Output the (x, y) coordinate of the center of the cell containing the given text.  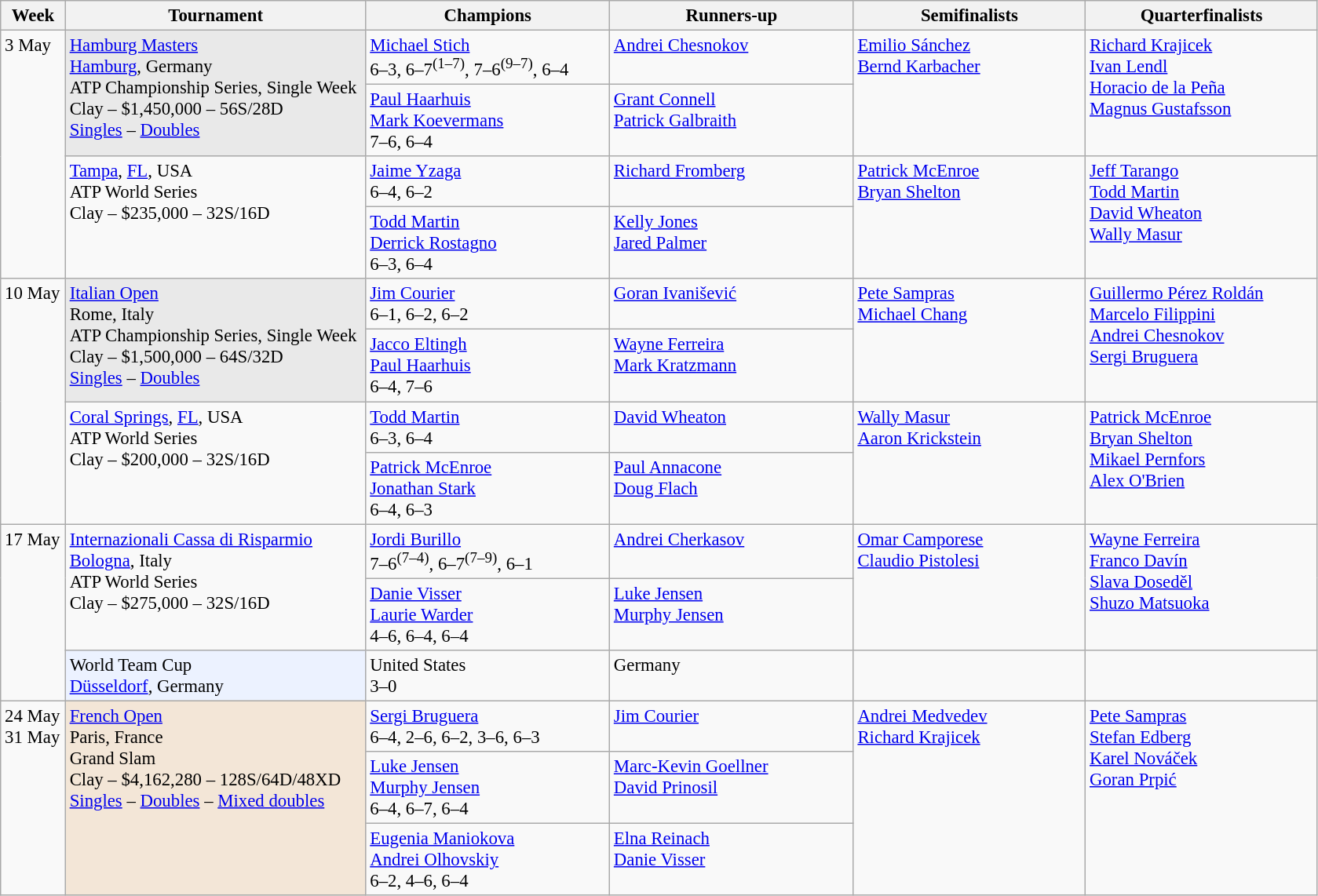
17 May (33, 612)
Jim Courier 6–1, 6–2, 6–2 (488, 304)
Jaime Yzaga 6–4, 6–2 (488, 182)
Sergi Bruguera6–4, 2–6, 6–2, 3–6, 6–3 (488, 727)
Guillermo Pérez Roldán Marcelo Filippini Andrei Chesnokov Sergi Bruguera (1202, 341)
Todd Martin 6–3, 6–4 (488, 427)
Danie Visser Laurie Warder 4–6, 6–4, 6–4 (488, 614)
Tournament (215, 16)
Pete Sampras Michael Chang (969, 341)
Tampa, FL, USAATP World SeriesClay – $235,000 – 32S/16D (215, 217)
Patrick McEnroe Bryan Shelton (969, 217)
Semifinalists (969, 16)
Jeff Tarango Todd Martin David Wheaton Wally Masur (1202, 217)
10 May (33, 402)
Andrei Cherkasov (732, 551)
Hamburg MastersHamburg, GermanyATP Championship Series, Single WeekClay – $1,450,000 – 56S/28D Singles – Doubles (215, 94)
Quarterfinalists (1202, 16)
Richard Krajicek Ivan Lendl Horacio de la Peña Magnus Gustafsson (1202, 94)
Runners-up (732, 16)
Jacco Eltingh Paul Haarhuis 6–4, 7–6 (488, 366)
Pete Sampras Stefan Edberg Karel Nováček Goran Prpić (1202, 798)
Michael Stich 6–3, 6–7(1–7), 7–6(9–7), 6–4 (488, 58)
David Wheaton (732, 427)
Wally Masur Aaron Krickstein (969, 463)
Germany (732, 676)
Wayne Ferreira Mark Kratzmann (732, 366)
Coral Springs, FL, USAATP World SeriesClay – $200,000 – 32S/16D (215, 463)
3 May (33, 155)
Paul Haarhuis Mark Koevermans 7–6, 6–4 (488, 121)
French Open Paris, FranceGrand SlamClay – $4,162,280 – 128S/64D/48XD Singles – Doubles – Mixed doubles (215, 798)
Emilio Sánchez Bernd Karbacher (969, 94)
Jim Courier (732, 727)
Andrei Chesnokov (732, 58)
Eugenia Maniokova Andrei Olhovskiy 6–2, 4–6, 6–4 (488, 859)
24 May31 May (33, 798)
Omar Camporese Claudio Pistolesi (969, 587)
Todd Martin Derrick Rostagno 6–3, 6–4 (488, 243)
Luke Jensen Murphy Jensen (732, 614)
Patrick McEnroe Jonathan Stark 6–4, 6–3 (488, 488)
Grant Connell Patrick Galbraith (732, 121)
Kelly Jones Jared Palmer (732, 243)
Patrick McEnroe Bryan Shelton Mikael Pernfors Alex O'Brien (1202, 463)
Elna Reinach Danie Visser (732, 859)
Week (33, 16)
Richard Fromberg (732, 182)
United States 3–0 (488, 676)
Wayne Ferreira Franco Davín Slava Doseděl Shuzo Matsuoka (1202, 587)
Goran Ivanišević (732, 304)
Champions (488, 16)
World Team Cup Düsseldorf, Germany (215, 676)
Italian OpenRome, ItalyATP Championship Series, Single WeekClay – $1,500,000 – 64S/32D Singles – Doubles (215, 341)
Marc-Kevin Goellner David Prinosil (732, 788)
Paul Annacone Doug Flach (732, 488)
Andrei Medvedev Richard Krajicek (969, 798)
Internazionali Cassa di Risparmio Bologna, ItalyATP World SeriesClay – $275,000 – 32S/16D (215, 587)
Jordi Burillo 7–6(7–4), 6–7(7–9), 6–1 (488, 551)
Luke Jensen Murphy Jensen 6–4, 6–7, 6–4 (488, 788)
